Return the [X, Y] coordinate for the center point of the cell that contains the specified text.  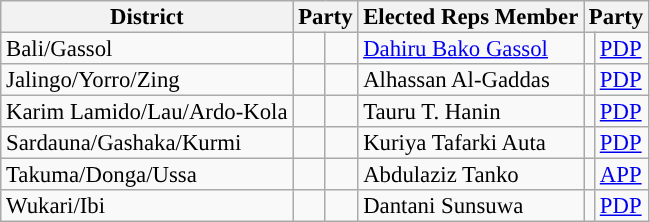
Sardauna/Gashaka/Kurmi [147, 143]
Elected Reps Member [471, 17]
Wukari/Ibi [147, 206]
District [147, 17]
Kuriya Tafarki Auta [471, 143]
Tauru T. Hanin [471, 112]
APP [621, 175]
Alhassan Al-Gaddas [471, 80]
Dantani Sunsuwa [471, 206]
Dahiru Bako Gassol [471, 49]
Jalingo/Yorro/Zing [147, 80]
Takuma/Donga/Ussa [147, 175]
Bali/Gassol [147, 49]
Karim Lamido/Lau/Ardo-Kola [147, 112]
Abdulaziz Tanko [471, 175]
